Pinpoint the cell where the given text exists, returning its [x, y] midpoint coordinate. 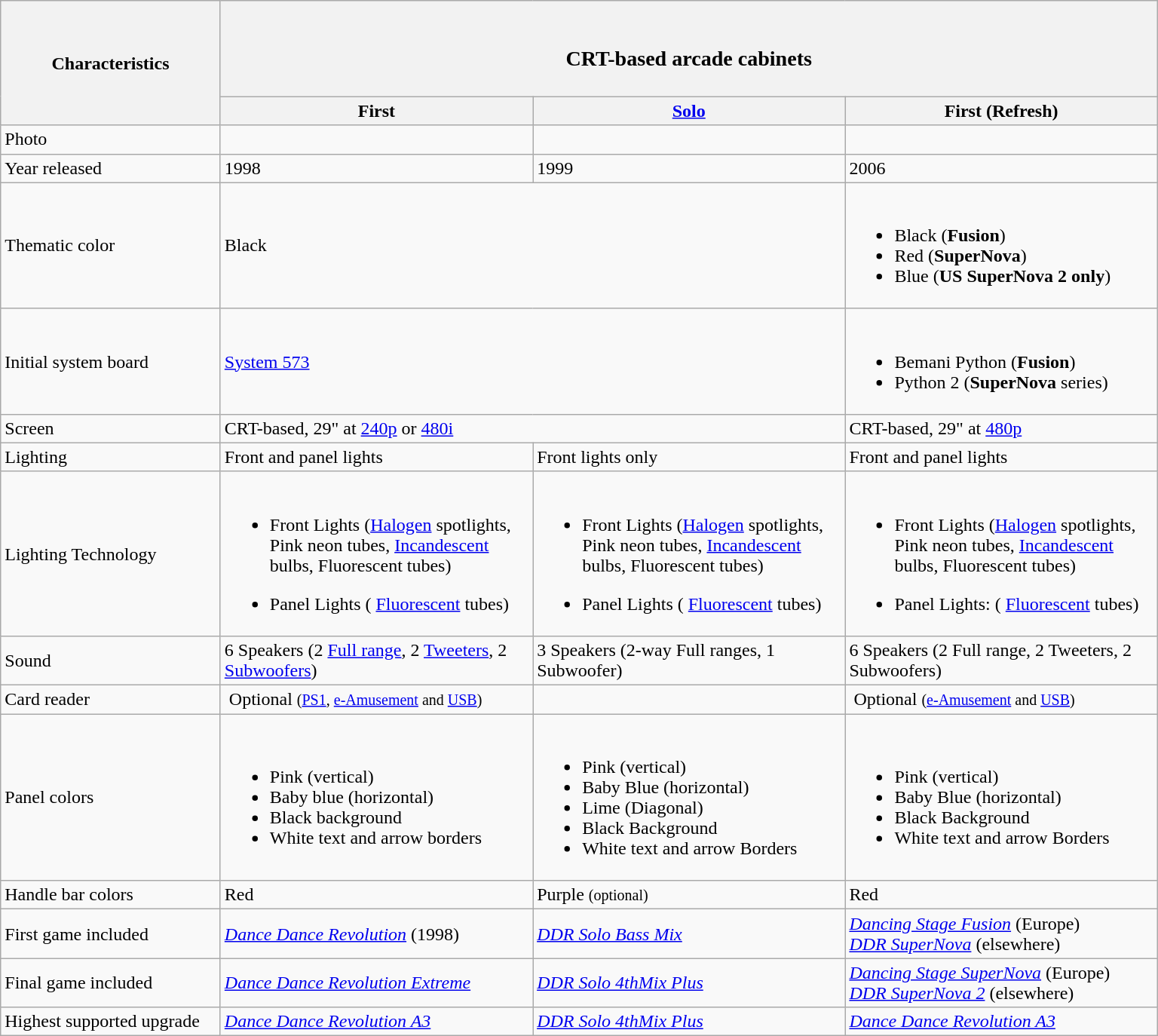
Lighting [111, 457]
Highest supported upgrade [111, 1022]
Characteristics [111, 63]
Lighting Technology [111, 553]
Screen [111, 428]
Dance Dance Revolution Extreme [376, 983]
Bemani Python (Fusion)Python 2 (SuperNova series) [1001, 361]
Dancing Stage Fusion (Europe)DDR SuperNova (elsewhere) [1001, 933]
First (Refresh) [1001, 111]
Front Lights (Halogen spotlights, Pink neon tubes, Incandescent bulbs, Fluorescent tubes)Panel Lights: ( Fluorescent tubes) [1001, 553]
Dancing Stage SuperNova (Europe)DDR SuperNova 2 (elsewhere) [1001, 983]
1999 [689, 168]
Year released [111, 168]
Black (Fusion)Red (SuperNova)Blue (US SuperNova 2 only) [1001, 246]
First [376, 111]
Sound [111, 661]
CRT-based, 29" at 480p [1001, 428]
Front lights only [689, 457]
Optional (e-Amusement and USB) [1001, 700]
Purple (optional) [689, 895]
1998 [376, 168]
Photo [111, 139]
Dance Dance Revolution (1998) [376, 933]
CRT-based arcade cabinets [689, 48]
Solo [689, 111]
Pink (vertical)Baby Blue (horizontal)Lime (Diagonal)Black BackgroundWhite text and arrow Borders [689, 798]
First game included [111, 933]
Pink (vertical)Baby blue (horizontal)Black backgroundWhite text and arrow borders [376, 798]
DDR Solo Bass Mix [689, 933]
Black [532, 246]
3 Speakers (2-way Full ranges, 1 Subwoofer) [689, 661]
System 573 [532, 361]
Final game included [111, 983]
Handle bar colors [111, 895]
Initial system board [111, 361]
2006 [1001, 168]
Thematic color [111, 246]
Optional (PS1, e-Amusement and USB) [376, 700]
Pink (vertical)Baby Blue (horizontal)Black BackgroundWhite text and arrow Borders [1001, 798]
CRT-based, 29" at 240p or 480i [532, 428]
Panel colors [111, 798]
Card reader [111, 700]
